Determine the (X, Y) coordinate at the center of the cell enclosing the given text.  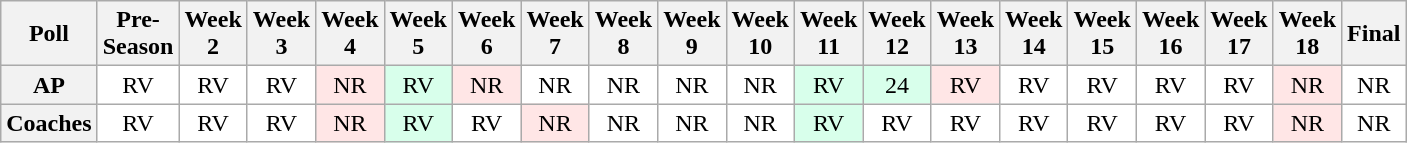
Final (1374, 34)
Week14 (1034, 34)
Pre-Season (138, 34)
Week7 (555, 34)
24 (897, 85)
Week4 (350, 34)
Week17 (1239, 34)
AP (49, 85)
Week12 (897, 34)
Week9 (692, 34)
Week8 (623, 34)
Week16 (1170, 34)
Week6 (486, 34)
Poll (49, 34)
Week5 (418, 34)
Week10 (760, 34)
Coaches (49, 123)
Week18 (1307, 34)
Week11 (828, 34)
Week2 (213, 34)
Week15 (1102, 34)
Week13 (965, 34)
Week3 (281, 34)
